Determine the (X, Y) coordinate at the center of the cell enclosing the given text.  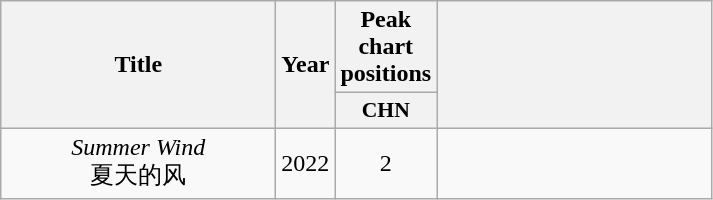
2 (386, 163)
Summer Wind 夏天的风 (138, 163)
Year (306, 65)
Peak chart positions (386, 47)
Title (138, 65)
2022 (306, 163)
CHN (386, 111)
